Return the (x, y) coordinate for the center point of the cell that contains the specified text.  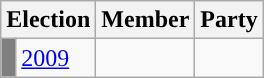
Member (146, 20)
Election (48, 20)
Party (229, 20)
2009 (56, 58)
